Output the (x, y) coordinate of the center of the cell containing the given text.  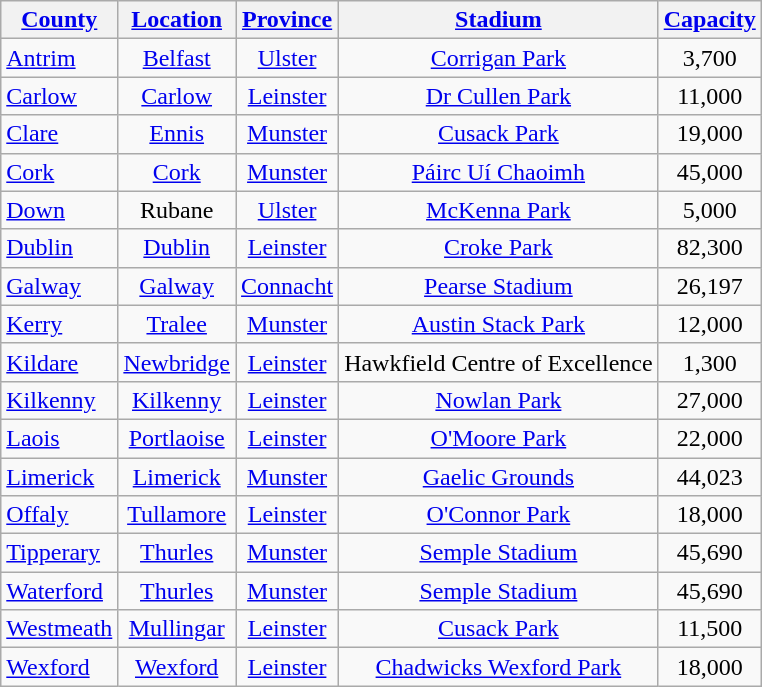
Province (288, 20)
22,000 (710, 438)
Kildare (60, 362)
Waterford (60, 591)
Croke Park (499, 248)
27,000 (710, 400)
McKenna Park (499, 210)
Westmeath (60, 629)
Mullingar (177, 629)
Down (60, 210)
Hawkfield Centre of Excellence (499, 362)
Offaly (60, 515)
1,300 (710, 362)
Laois (60, 438)
Dr Cullen Park (499, 96)
Kerry (60, 324)
11,000 (710, 96)
Tralee (177, 324)
Ennis (177, 134)
Corrigan Park (499, 58)
11,500 (710, 629)
45,000 (710, 172)
Austin Stack Park (499, 324)
Nowlan Park (499, 400)
Stadium (499, 20)
Rubane (177, 210)
82,300 (710, 248)
O'Connor Park (499, 515)
3,700 (710, 58)
Capacity (710, 20)
Tullamore (177, 515)
19,000 (710, 134)
Antrim (60, 58)
Clare (60, 134)
26,197 (710, 286)
Belfast (177, 58)
44,023 (710, 477)
O'Moore Park (499, 438)
5,000 (710, 210)
12,000 (710, 324)
Chadwicks Wexford Park (499, 667)
Gaelic Grounds (499, 477)
Tipperary (60, 553)
Pearse Stadium (499, 286)
Connacht (288, 286)
Portlaoise (177, 438)
Páirc Uí Chaoimh (499, 172)
County (60, 20)
Newbridge (177, 362)
Location (177, 20)
